From the cell containing the given text, extract its center point as (x, y) coordinate. 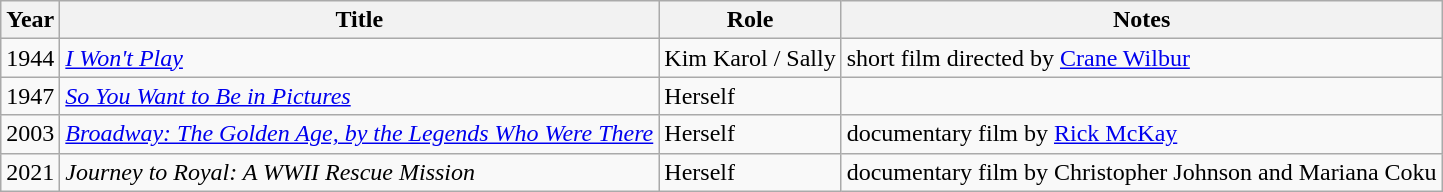
Broadway: The Golden Age, by the Legends Who Were There (360, 134)
1947 (30, 96)
1944 (30, 58)
2021 (30, 172)
Notes (1142, 20)
documentary film by Christopher Johnson and Mariana Coku (1142, 172)
Title (360, 20)
documentary film by Rick McKay (1142, 134)
So You Want to Be in Pictures (360, 96)
Year (30, 20)
2003 (30, 134)
I Won't Play (360, 58)
Kim Karol / Sally (750, 58)
short film directed by Crane Wilbur (1142, 58)
Role (750, 20)
Journey to Royal: A WWII Rescue Mission (360, 172)
